Search for the cell housing the specified text and yield its (X, Y) center coordinate. 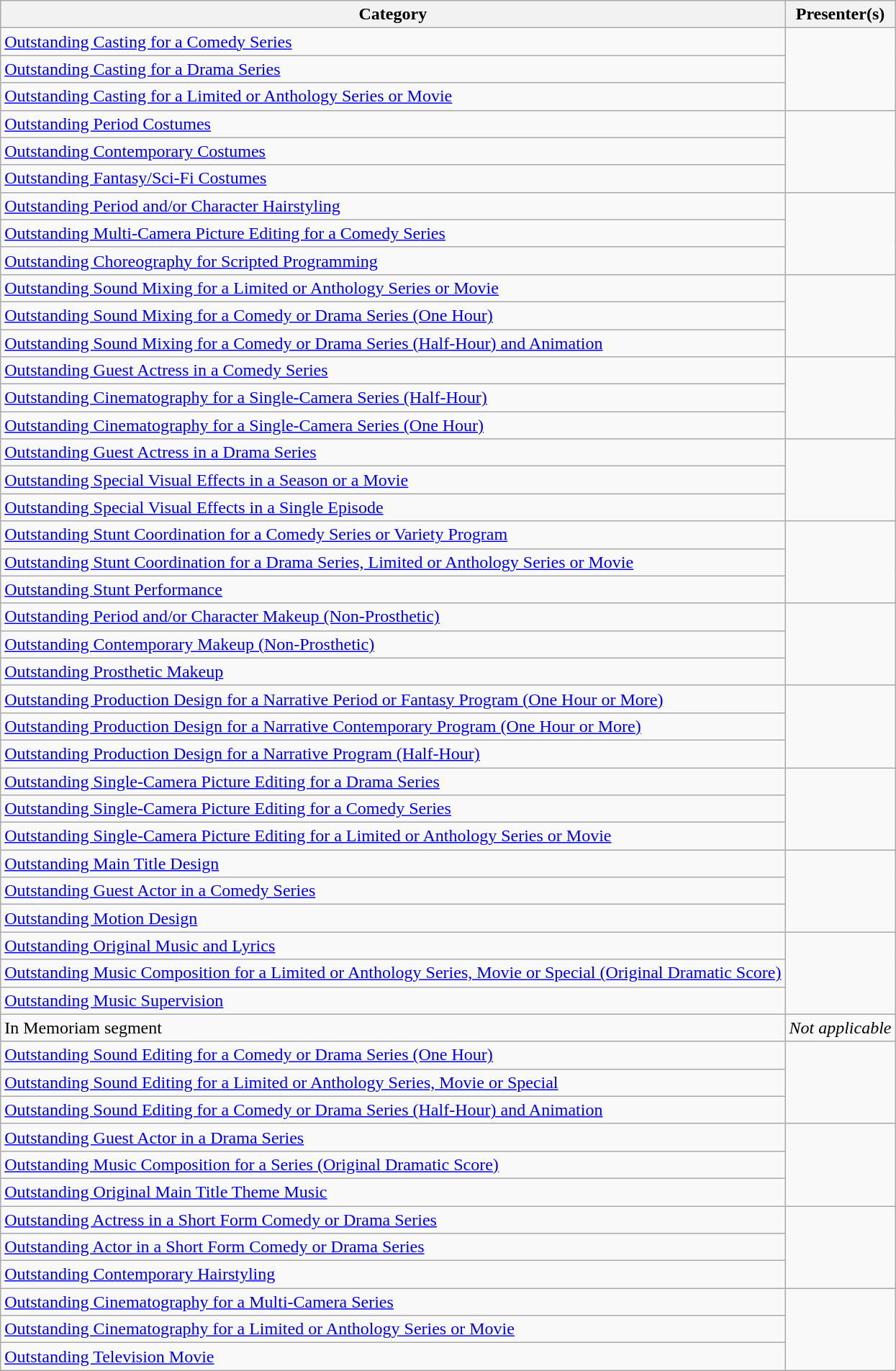
Outstanding Fantasy/Sci-Fi Costumes (393, 178)
Outstanding Choreography for Scripted Programming (393, 261)
Outstanding Stunt Coordination for a Drama Series, Limited or Anthology Series or Movie (393, 562)
Outstanding Original Main Title Theme Music (393, 1192)
Presenter(s) (841, 14)
Outstanding Contemporary Makeup (Non-Prosthetic) (393, 644)
Outstanding Sound Mixing for a Comedy or Drama Series (One Hour) (393, 315)
Outstanding Stunt Coordination for a Comedy Series or Variety Program (393, 535)
Outstanding Sound Mixing for a Comedy or Drama Series (Half-Hour) and Animation (393, 343)
Outstanding Single-Camera Picture Editing for a Comedy Series (393, 809)
Outstanding Music Supervision (393, 1000)
Outstanding Period and/or Character Makeup (Non-Prosthetic) (393, 617)
Outstanding Television Movie (393, 1357)
Outstanding Guest Actress in a Drama Series (393, 453)
Outstanding Actor in a Short Form Comedy or Drama Series (393, 1247)
Outstanding Sound Editing for a Comedy or Drama Series (One Hour) (393, 1055)
Outstanding Original Music and Lyrics (393, 946)
Outstanding Single-Camera Picture Editing for a Drama Series (393, 781)
Outstanding Stunt Performance (393, 589)
Outstanding Sound Mixing for a Limited or Anthology Series or Movie (393, 288)
Outstanding Main Title Design (393, 864)
Category (393, 14)
Outstanding Motion Design (393, 918)
Outstanding Multi-Camera Picture Editing for a Comedy Series (393, 233)
Outstanding Special Visual Effects in a Single Episode (393, 507)
Outstanding Sound Editing for a Comedy or Drama Series (Half-Hour) and Animation (393, 1110)
Outstanding Cinematography for a Single-Camera Series (One Hour) (393, 425)
Outstanding Single-Camera Picture Editing for a Limited or Anthology Series or Movie (393, 836)
Outstanding Cinematography for a Multi-Camera Series (393, 1302)
Outstanding Period and/or Character Hairstyling (393, 206)
Outstanding Guest Actress in a Comedy Series (393, 371)
In Memoriam segment (393, 1028)
Outstanding Production Design for a Narrative Contemporary Program (One Hour or More) (393, 726)
Outstanding Contemporary Hairstyling (393, 1275)
Outstanding Sound Editing for a Limited or Anthology Series, Movie or Special (393, 1082)
Outstanding Guest Actor in a Comedy Series (393, 891)
Outstanding Special Visual Effects in a Season or a Movie (393, 480)
Outstanding Casting for a Drama Series (393, 69)
Outstanding Contemporary Costumes (393, 151)
Outstanding Period Costumes (393, 124)
Outstanding Casting for a Comedy Series (393, 42)
Outstanding Production Design for a Narrative Period or Fantasy Program (One Hour or More) (393, 699)
Not applicable (841, 1028)
Outstanding Casting for a Limited or Anthology Series or Movie (393, 96)
Outstanding Prosthetic Makeup (393, 671)
Outstanding Actress in a Short Form Comedy or Drama Series (393, 1220)
Outstanding Cinematography for a Limited or Anthology Series or Movie (393, 1329)
Outstanding Music Composition for a Limited or Anthology Series, Movie or Special (Original Dramatic Score) (393, 973)
Outstanding Music Composition for a Series (Original Dramatic Score) (393, 1164)
Outstanding Guest Actor in a Drama Series (393, 1137)
Outstanding Cinematography for a Single-Camera Series (Half-Hour) (393, 398)
Outstanding Production Design for a Narrative Program (Half-Hour) (393, 754)
